Return (X, Y) of the center of cell containing provided text 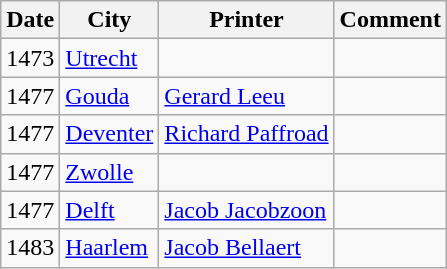
Deventer (110, 134)
Jacob Jacobzoon (246, 210)
1483 (30, 248)
1473 (30, 58)
Printer (246, 20)
City (110, 20)
Gerard Leeu (246, 96)
Richard Paffroad (246, 134)
Delft (110, 210)
Jacob Bellaert (246, 248)
Haarlem (110, 248)
Gouda (110, 96)
Comment (390, 20)
Date (30, 20)
Zwolle (110, 172)
Utrecht (110, 58)
